Provide the (x, y) coordinate of the cell's center where the given text is located.  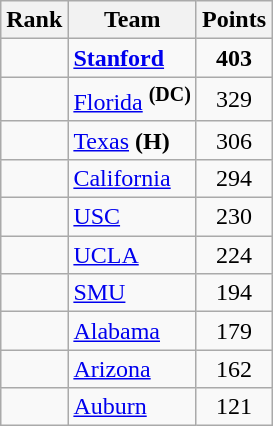
Stanford (132, 58)
230 (234, 217)
294 (234, 178)
Alabama (132, 331)
403 (234, 58)
Team (132, 20)
SMU (132, 293)
USC (132, 217)
California (132, 178)
Arizona (132, 369)
306 (234, 140)
Texas (H) (132, 140)
Rank (34, 20)
Florida (DC) (132, 100)
UCLA (132, 255)
224 (234, 255)
329 (234, 100)
194 (234, 293)
Points (234, 20)
179 (234, 331)
162 (234, 369)
Auburn (132, 407)
121 (234, 407)
